Return [x, y] of the center of cell containing provided text 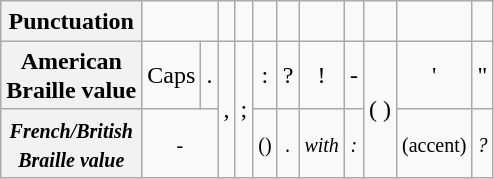
Caps [172, 76]
Punctuation [72, 21]
! [322, 76]
, [226, 110]
( ) [380, 110]
() [265, 144]
American Braille value [72, 76]
" [482, 76]
' [434, 76]
; [244, 110]
with [322, 144]
French/BritishBraille value [72, 144]
(accent) [434, 144]
